Pinpoint the cell where the given text exists, returning its [X, Y] midpoint coordinate. 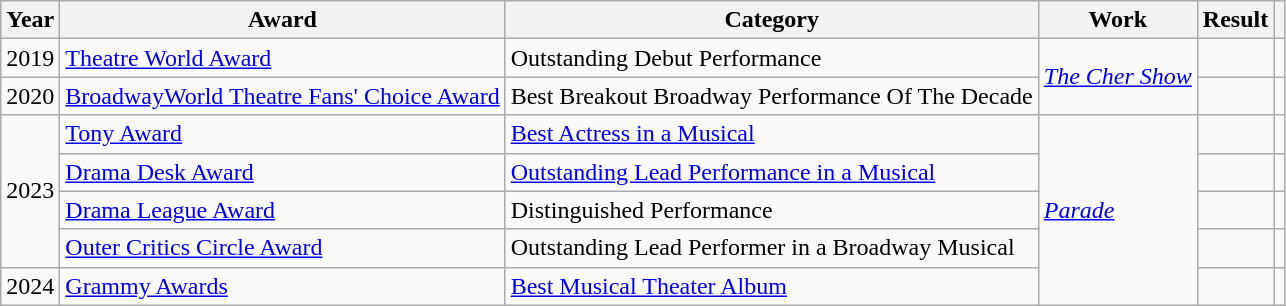
2024 [30, 286]
2019 [30, 58]
Award [282, 20]
Tony Award [282, 134]
Drama League Award [282, 210]
Outstanding Debut Performance [772, 58]
Parade [1118, 210]
Outstanding Lead Performance in a Musical [772, 172]
Result [1235, 20]
Year [30, 20]
Theatre World Award [282, 58]
The Cher Show [1118, 77]
Best Actress in a Musical [772, 134]
Outer Critics Circle Award [282, 248]
Best Musical Theater Album [772, 286]
Distinguished Performance [772, 210]
Drama Desk Award [282, 172]
2020 [30, 96]
2023 [30, 191]
Best Breakout Broadway Performance Of The Decade [772, 96]
Work [1118, 20]
Category [772, 20]
Grammy Awards [282, 286]
BroadwayWorld Theatre Fans' Choice Award [282, 96]
Outstanding Lead Performer in a Broadway Musical [772, 248]
